Return the (X, Y) coordinate for the center point of the cell that contains the specified text.  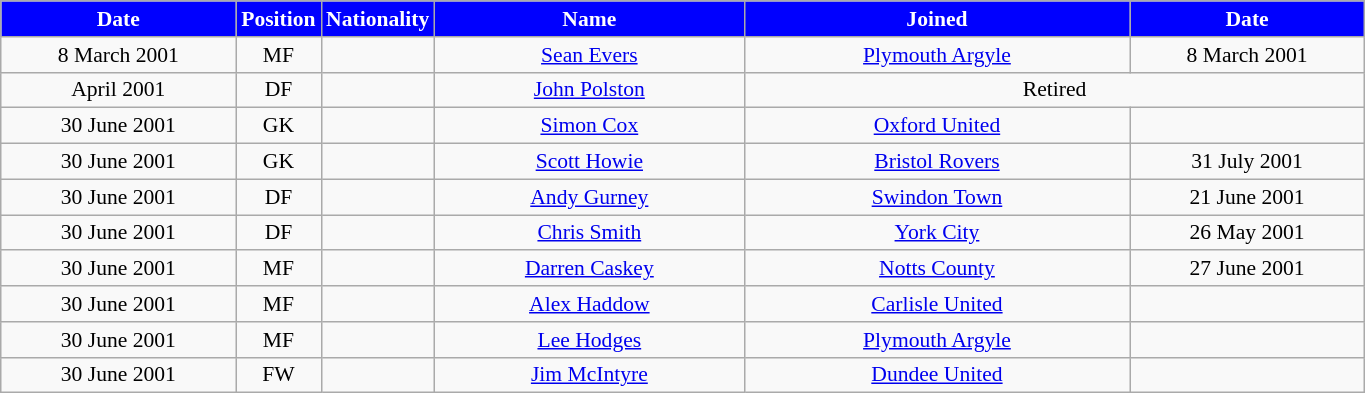
Position (278, 19)
April 2001 (118, 90)
Name (589, 19)
Joined (936, 19)
Nationality (378, 19)
FW (278, 375)
York City (936, 233)
John Polston (589, 90)
Andy Gurney (589, 197)
Scott Howie (589, 162)
Alex Haddow (589, 304)
Jim McIntyre (589, 375)
21 June 2001 (1248, 197)
Bristol Rovers (936, 162)
Swindon Town (936, 197)
Simon Cox (589, 126)
Sean Evers (589, 55)
26 May 2001 (1248, 233)
Oxford United (936, 126)
Carlisle United (936, 304)
27 June 2001 (1248, 269)
Darren Caskey (589, 269)
Chris Smith (589, 233)
31 July 2001 (1248, 162)
Dundee United (936, 375)
Retired (1054, 90)
Lee Hodges (589, 340)
Notts County (936, 269)
